Search for the cell housing the specified text and yield its (X, Y) center coordinate. 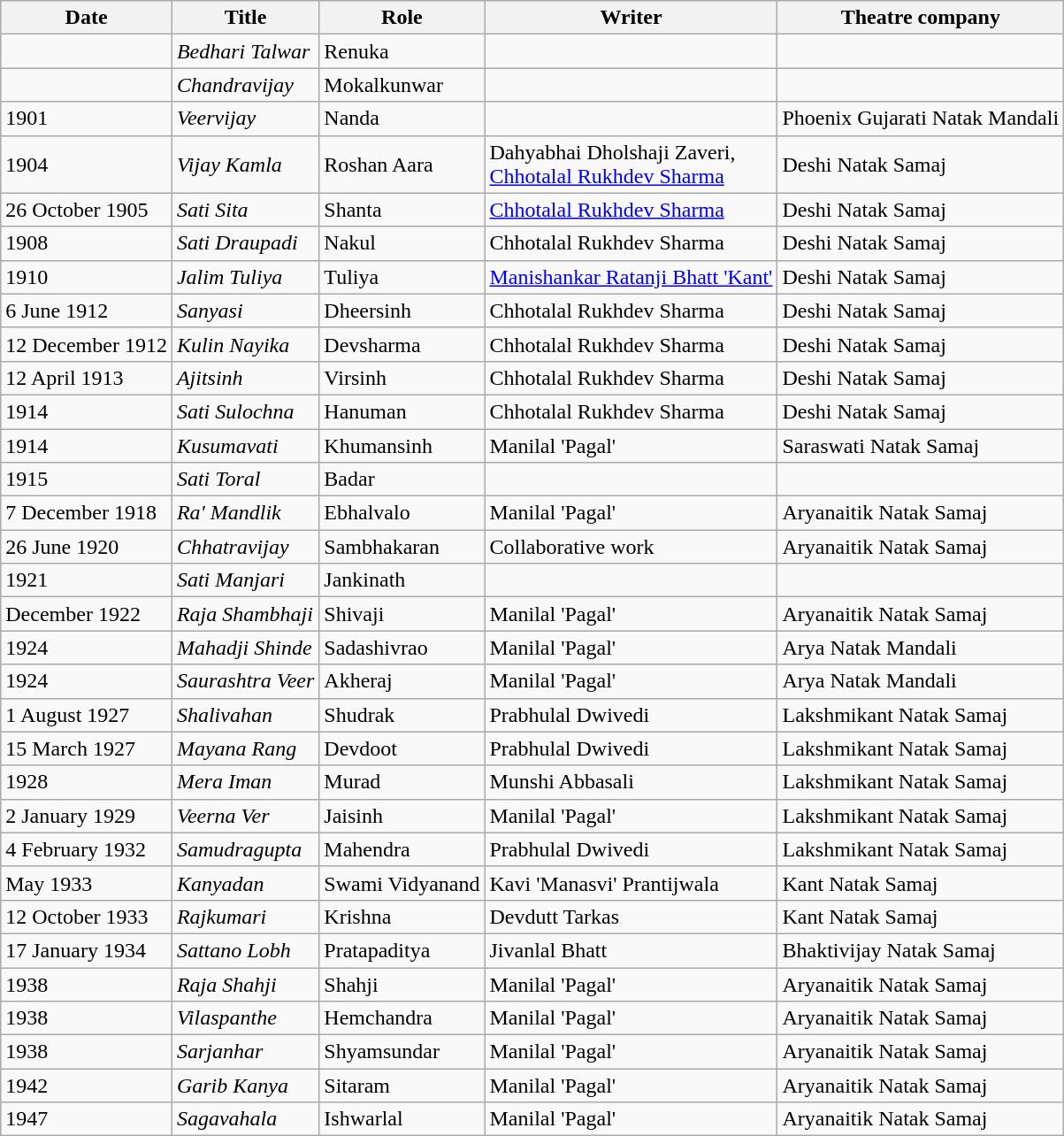
1 August 1927 (87, 715)
Devdutt Tarkas (632, 917)
Raja Shambhaji (245, 614)
Renuka (402, 51)
Khumansinh (402, 445)
Sadashivrao (402, 648)
Devsharma (402, 344)
Sati Sita (245, 210)
Sati Manjari (245, 580)
Jalim Tuliya (245, 277)
1947 (87, 1119)
Bhaktivijay Natak Samaj (921, 950)
Shalivahan (245, 715)
Tuliya (402, 277)
Title (245, 18)
Raja Shahji (245, 985)
Theatre company (921, 18)
Krishna (402, 917)
Devdoot (402, 748)
17 January 1934 (87, 950)
Rajkumari (245, 917)
Veervijay (245, 119)
15 March 1927 (87, 748)
2 January 1929 (87, 816)
Vijay Kamla (245, 165)
7 December 1918 (87, 513)
Ra' Mandlik (245, 513)
12 December 1912 (87, 344)
Jaisinh (402, 816)
Mayana Rang (245, 748)
Saurashtra Veer (245, 681)
1910 (87, 277)
Kulin Nayika (245, 344)
Roshan Aara (402, 165)
Mokalkunwar (402, 85)
Shahji (402, 985)
Manishankar Ratanji Bhatt 'Kant' (632, 277)
Bedhari Talwar (245, 51)
Murad (402, 782)
Shanta (402, 210)
Chandravijay (245, 85)
Sagavahala (245, 1119)
Sarjanhar (245, 1052)
Sati Sulochna (245, 411)
Mahendra (402, 849)
Date (87, 18)
Phoenix Gujarati Natak Mandali (921, 119)
26 October 1905 (87, 210)
Ajitsinh (245, 378)
4 February 1932 (87, 849)
Jivanlal Bhatt (632, 950)
1921 (87, 580)
Collaborative work (632, 547)
Vilaspanthe (245, 1018)
Dahyabhai Dholshaji Zaveri,Chhotalal Rukhdev Sharma (632, 165)
12 April 1913 (87, 378)
Sati Toral (245, 480)
Kusumavati (245, 445)
Garib Kanya (245, 1086)
Sanyasi (245, 311)
Samudragupta (245, 849)
Sati Draupadi (245, 243)
Pratapaditya (402, 950)
Nakul (402, 243)
Shyamsundar (402, 1052)
Munshi Abbasali (632, 782)
26 June 1920 (87, 547)
Jankinath (402, 580)
Shudrak (402, 715)
1904 (87, 165)
Hanuman (402, 411)
Ishwarlal (402, 1119)
May 1933 (87, 883)
Mahadji Shinde (245, 648)
Kanyadan (245, 883)
1942 (87, 1086)
Akheraj (402, 681)
Swami Vidyanand (402, 883)
1928 (87, 782)
Virsinh (402, 378)
December 1922 (87, 614)
Dheersinh (402, 311)
Sitaram (402, 1086)
Veerna Ver (245, 816)
Chhatravijay (245, 547)
12 October 1933 (87, 917)
Nanda (402, 119)
Role (402, 18)
Badar (402, 480)
Mera Iman (245, 782)
Writer (632, 18)
6 June 1912 (87, 311)
Shivaji (402, 614)
Sattano Lobh (245, 950)
Hemchandra (402, 1018)
1908 (87, 243)
Kavi 'Manasvi' Prantijwala (632, 883)
1901 (87, 119)
Saraswati Natak Samaj (921, 445)
Sambhakaran (402, 547)
Ebhalvalo (402, 513)
1915 (87, 480)
